Search for the cell housing the specified text and yield its (X, Y) center coordinate. 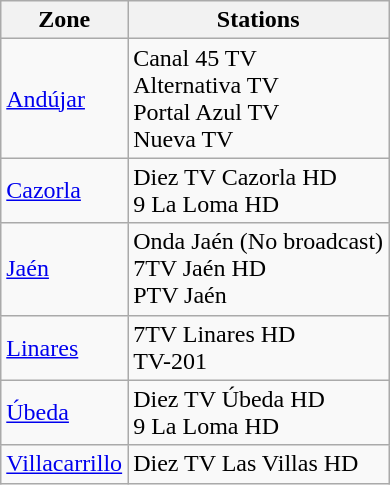
Diez TV Cazorla HD9 La Loma HD (258, 190)
Linares (64, 348)
7TV Linares HDTV-201 (258, 348)
Cazorla (64, 190)
Diez TV Las Villas HD (258, 464)
Diez TV Úbeda HD9 La Loma HD (258, 412)
Andújar (64, 98)
Stations (258, 20)
Zone (64, 20)
Úbeda (64, 412)
Jaén (64, 269)
Villacarrillo (64, 464)
Onda Jaén (No broadcast)7TV Jaén HDPTV Jaén (258, 269)
Canal 45 TVAlternativa TVPortal Azul TVNueva TV (258, 98)
